Detect which cell encompasses the target text, then output its [X, Y] center coordinate. 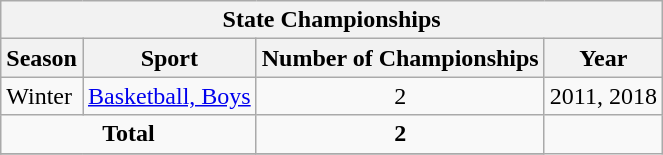
Sport [169, 58]
Basketball, Boys [169, 96]
Number of Championships [400, 58]
State Championships [332, 20]
Year [603, 58]
Winter [42, 96]
Season [42, 58]
Total [128, 134]
2011, 2018 [603, 96]
